Return the [x, y] coordinate for the center point of the cell that contains the specified text.  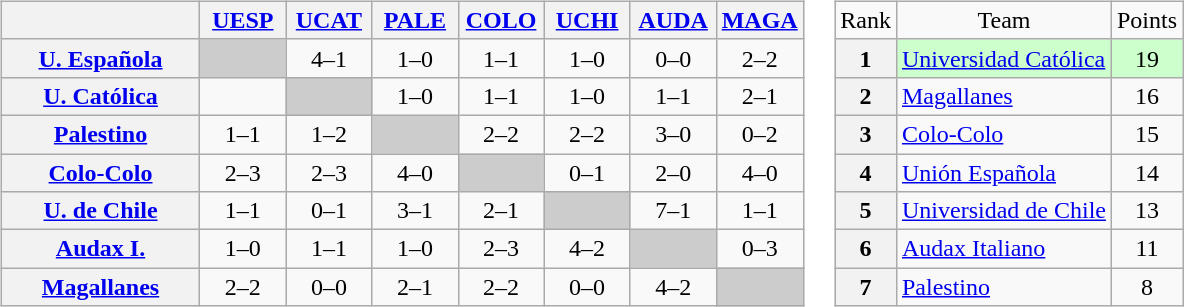
UCAT [329, 20]
Unión Española [1004, 173]
19 [1146, 58]
11 [1146, 249]
Audax Italiano [1004, 249]
7–1 [673, 211]
Audax I. [100, 249]
PALE [415, 20]
1–2 [329, 134]
AUDA [673, 20]
Universidad Católica [1004, 58]
Rank [866, 20]
13 [1146, 211]
6 [866, 249]
7 [866, 287]
2–0 [673, 173]
5 [866, 211]
0–3 [760, 249]
1 [866, 58]
Points [1146, 20]
Team [1004, 20]
Universidad de Chile [1004, 211]
3–0 [673, 134]
U. de Chile [100, 211]
0–2 [760, 134]
4–1 [329, 58]
16 [1146, 96]
U. Española [100, 58]
UESP [243, 20]
4 [866, 173]
15 [1146, 134]
3 [866, 134]
MAGA [760, 20]
2 [866, 96]
3–1 [415, 211]
14 [1146, 173]
U. Católica [100, 96]
8 [1146, 287]
UCHI [587, 20]
COLO [501, 20]
